Determine the (x, y) coordinate at the center of the cell enclosing the given text.  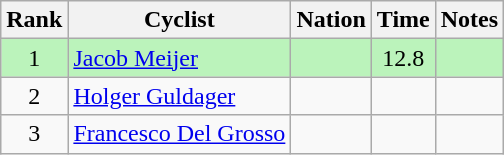
Jacob Meijer (180, 58)
Rank (34, 20)
Francesco Del Grosso (180, 134)
Notes (469, 20)
Holger Guldager (180, 96)
Cyclist (180, 20)
Nation (331, 20)
2 (34, 96)
12.8 (403, 58)
3 (34, 134)
Time (403, 20)
1 (34, 58)
